From the cell containing the given text, extract its center point as (X, Y) coordinate. 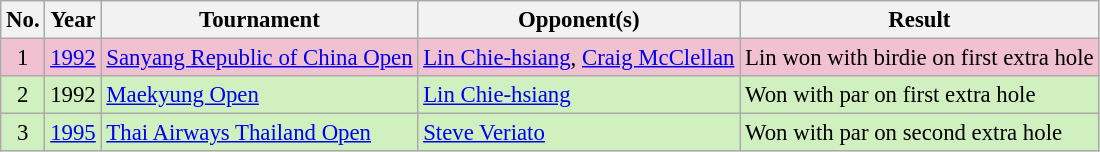
Maekyung Open (260, 95)
Sanyang Republic of China Open (260, 58)
Lin Chie-hsiang, Craig McClellan (579, 58)
No. (23, 20)
Thai Airways Thailand Open (260, 133)
1995 (73, 133)
1 (23, 58)
Tournament (260, 20)
Lin won with birdie on first extra hole (920, 58)
3 (23, 133)
Year (73, 20)
Won with par on second extra hole (920, 133)
Lin Chie-hsiang (579, 95)
Result (920, 20)
Steve Veriato (579, 133)
Opponent(s) (579, 20)
Won with par on first extra hole (920, 95)
2 (23, 95)
